Search for the cell housing the specified text and yield its [x, y] center coordinate. 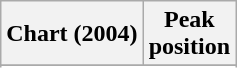
Peak position [189, 34]
Chart (2004) [72, 34]
